Return [X, Y] of the center of cell containing provided text 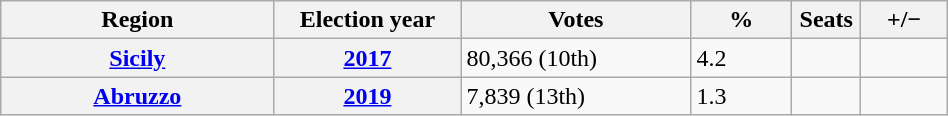
% [742, 20]
2017 [368, 58]
2019 [368, 96]
Seats [826, 20]
Election year [368, 20]
4.2 [742, 58]
Region [138, 20]
Votes [576, 20]
+/− [904, 20]
Abruzzo [138, 96]
Sicily [138, 58]
7,839 (13th) [576, 96]
80,366 (10th) [576, 58]
1.3 [742, 96]
